For the text-containing cell, return its midpoint in [X, Y] coordinate format. 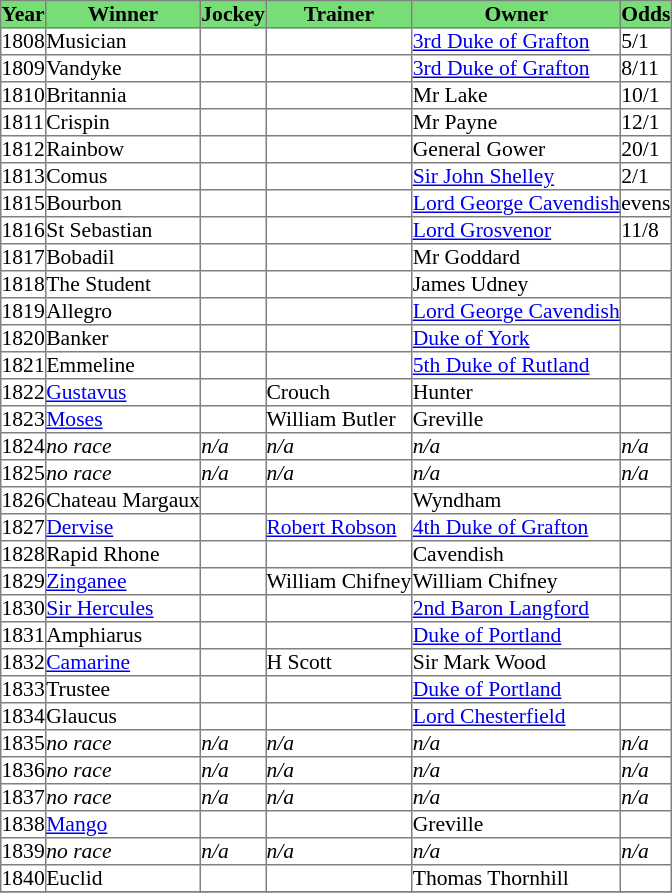
The Student [122, 284]
1828 [24, 554]
1832 [24, 662]
Thomas Thornhill [516, 878]
1840 [24, 878]
1825 [24, 474]
1833 [24, 690]
Owner [516, 14]
Britannia [122, 96]
5th Duke of Rutland [516, 366]
1820 [24, 338]
1811 [24, 122]
H Scott [339, 662]
Jockey [234, 14]
1819 [24, 312]
Comus [122, 176]
Chateau Margaux [122, 500]
Mr Goddard [516, 258]
1839 [24, 852]
Musician [122, 42]
Zinganee [122, 582]
Moses [122, 420]
Bourbon [122, 204]
Dervise [122, 528]
Mr Lake [516, 96]
2/1 [646, 176]
1827 [24, 528]
1829 [24, 582]
Lord Chesterfield [516, 716]
1813 [24, 176]
Trustee [122, 690]
1821 [24, 366]
Mango [122, 824]
1808 [24, 42]
Sir Mark Wood [516, 662]
Glaucus [122, 716]
William Butler [339, 420]
2nd Baron Langford [516, 608]
1809 [24, 68]
1836 [24, 770]
1816 [24, 230]
1818 [24, 284]
5/1 [646, 42]
1815 [24, 204]
Crispin [122, 122]
Year [24, 14]
1830 [24, 608]
10/1 [646, 96]
Trainer [339, 14]
Duke of York [516, 338]
Winner [122, 14]
Banker [122, 338]
Cavendish [516, 554]
Euclid [122, 878]
Hunter [516, 392]
St Sebastian [122, 230]
1837 [24, 798]
11/8 [646, 230]
1834 [24, 716]
Gustavus [122, 392]
1810 [24, 96]
1817 [24, 258]
Sir John Shelley [516, 176]
Camarine [122, 662]
1823 [24, 420]
Sir Hercules [122, 608]
1824 [24, 446]
1826 [24, 500]
Allegro [122, 312]
Wyndham [516, 500]
James Udney [516, 284]
8/11 [646, 68]
1812 [24, 150]
1838 [24, 824]
evens [646, 204]
Amphiarus [122, 636]
12/1 [646, 122]
Rapid Rhone [122, 554]
General Gower [516, 150]
20/1 [646, 150]
Lord Grosvenor [516, 230]
Mr Payne [516, 122]
Crouch [339, 392]
1835 [24, 744]
1831 [24, 636]
Vandyke [122, 68]
Rainbow [122, 150]
Robert Robson [339, 528]
4th Duke of Grafton [516, 528]
Odds [646, 14]
1822 [24, 392]
Bobadil [122, 258]
Emmeline [122, 366]
